Output the (x, y) coordinate of the center of the cell containing the given text.  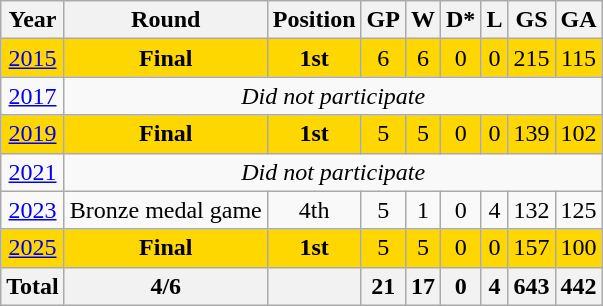
GS (532, 20)
Round (166, 20)
125 (578, 210)
Year (33, 20)
1 (422, 210)
442 (578, 286)
2023 (33, 210)
100 (578, 248)
115 (578, 58)
4/6 (166, 286)
139 (532, 134)
17 (422, 286)
2021 (33, 172)
Position (314, 20)
W (422, 20)
Bronze medal game (166, 210)
2025 (33, 248)
215 (532, 58)
2017 (33, 96)
D* (460, 20)
102 (578, 134)
132 (532, 210)
GP (383, 20)
4th (314, 210)
GA (578, 20)
643 (532, 286)
157 (532, 248)
Total (33, 286)
2019 (33, 134)
2015 (33, 58)
21 (383, 286)
L (494, 20)
